Find where the given text appears and provide that cell's center as (X, Y) coordinate. 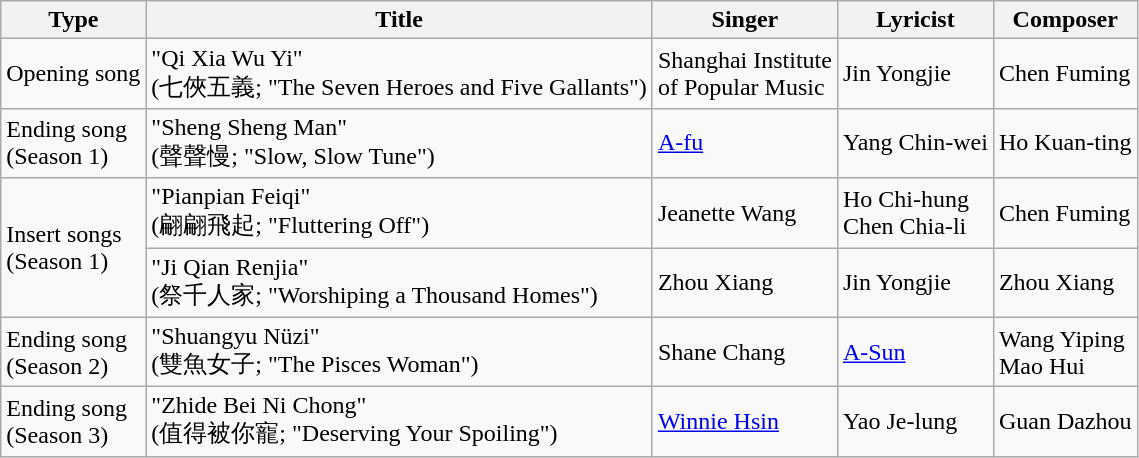
"Zhide Bei Ni Chong"(值得被你寵; "Deserving Your Spoiling") (400, 422)
Ending song(Season 2) (74, 352)
Opening song (74, 74)
Singer (744, 20)
Guan Dazhou (1065, 422)
Yao Je-lung (915, 422)
Shanghai Instituteof Popular Music (744, 74)
Yang Chin-wei (915, 143)
Ending song(Season 1) (74, 143)
"Ji Qian Renjia"(祭千人家; "Worshiping a Thousand Homes") (400, 283)
A-fu (744, 143)
Insert songs(Season 1) (74, 248)
Ho Chi-hungChen Chia-li (915, 213)
Ho Kuan-ting (1065, 143)
Type (74, 20)
"Pianpian Feiqi"(翩翩飛起; "Fluttering Off") (400, 213)
"Qi Xia Wu Yi"(七俠五義; "The Seven Heroes and Five Gallants") (400, 74)
Shane Chang (744, 352)
Title (400, 20)
A-Sun (915, 352)
"Shuangyu Nüzi"(雙魚女子; "The Pisces Woman") (400, 352)
Ending song(Season 3) (74, 422)
Composer (1065, 20)
Jeanette Wang (744, 213)
Winnie Hsin (744, 422)
Wang YipingMao Hui (1065, 352)
"Sheng Sheng Man"(聲聲慢; "Slow, Slow Tune") (400, 143)
Lyricist (915, 20)
